Find where the given text appears and provide that cell's center as [x, y] coordinate. 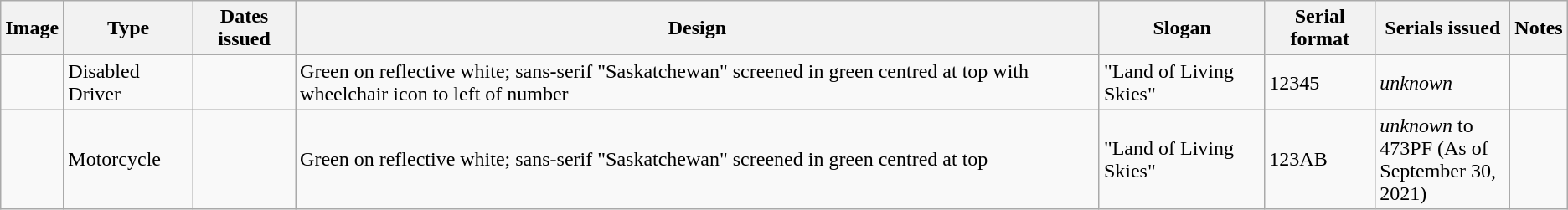
Serials issued [1442, 28]
123AB [1320, 159]
unknown to 473PF (As of September 30, 2021) [1442, 159]
Dates issued [245, 28]
Serial format [1320, 28]
unknown [1442, 82]
Type [129, 28]
Motorcycle [129, 159]
12345 [1320, 82]
Slogan [1181, 28]
Image [32, 28]
Green on reflective white; sans-serif "Saskatchewan" screened in green centred at top with wheelchair icon to left of number [698, 82]
Green on reflective white; sans-serif "Saskatchewan" screened in green centred at top [698, 159]
Notes [1539, 28]
Design [698, 28]
Disabled Driver [129, 82]
